For the text-containing cell, return its midpoint in [X, Y] coordinate format. 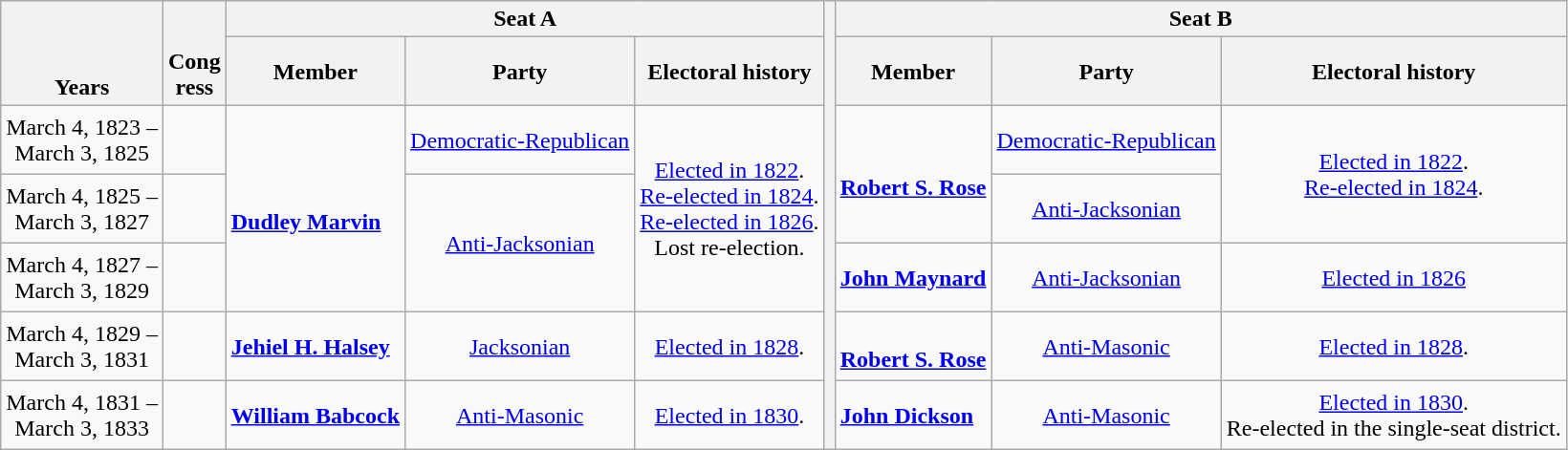
March 4, 1823 –March 3, 1825 [82, 140]
Seat B [1201, 19]
Dudley Marvin [316, 209]
March 4, 1825 –March 3, 1827 [82, 209]
March 4, 1831 –March 3, 1833 [82, 416]
March 4, 1827 –March 3, 1829 [82, 278]
Jehiel H. Halsey [316, 347]
Congress [194, 54]
Elected in 1826 [1394, 278]
Elected in 1830.Re-elected in the single-seat district. [1394, 416]
Jacksonian [520, 347]
John Maynard [913, 278]
Elected in 1822.Re-elected in 1824.Re-elected in 1826.Lost re-election. [730, 209]
William Babcock [316, 416]
Elected in 1822.Re-elected in 1824. [1394, 175]
March 4, 1829 –March 3, 1831 [82, 347]
John Dickson [913, 416]
Seat A [525, 19]
Years [82, 54]
Elected in 1830. [730, 416]
